Output the [X, Y] coordinate of the center of the cell containing the given text.  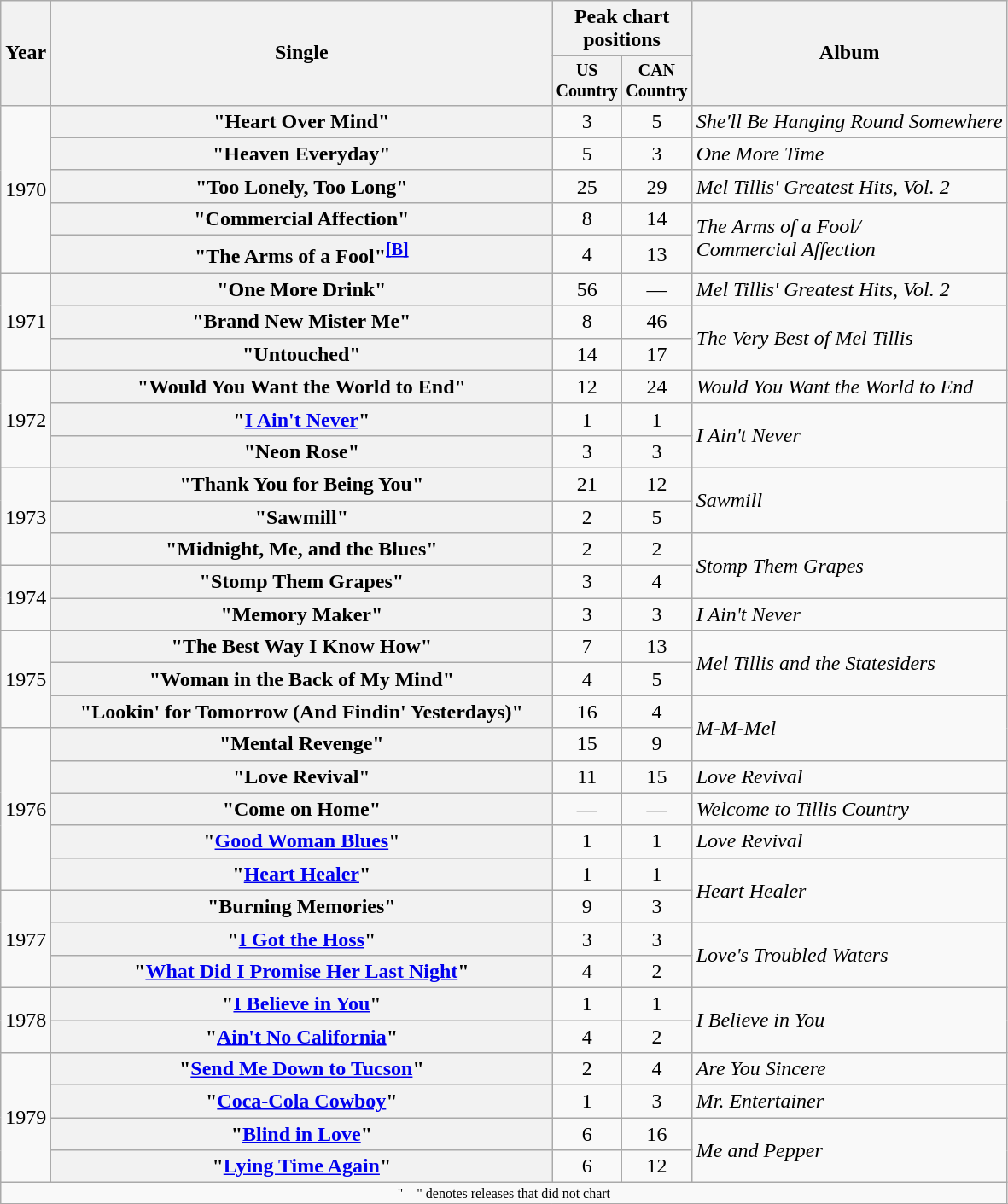
"I Ain't Never" [302, 419]
Year [26, 53]
"Too Lonely, Too Long" [302, 186]
1976 [26, 809]
29 [657, 186]
"Commercial Affection" [302, 218]
1978 [26, 1020]
"Ain't No California" [302, 1037]
Mr. Entertainer [849, 1102]
"Neon Rose" [302, 451]
"Come on Home" [302, 809]
"Heart Healer" [302, 874]
Album [849, 53]
"I Got the Hoss" [302, 939]
"Thank You for Being You" [302, 484]
"What Did I Promise Her Last Night" [302, 971]
1973 [26, 516]
56 [587, 289]
"Midnight, Me, and the Blues" [302, 550]
"Woman in the Back of My Mind" [302, 679]
Me and Pepper [849, 1150]
1979 [26, 1118]
"Blind in Love" [302, 1134]
1971 [26, 322]
"Brand New Mister Me" [302, 322]
US Country [587, 80]
The Very Best of Mel Tillis [849, 338]
Peak chartpositions [621, 29]
25 [587, 186]
21 [587, 484]
Sawmill [849, 500]
Stomp Them Grapes [849, 566]
One More Time [849, 154]
CAN Country [657, 80]
"Good Woman Blues" [302, 841]
Mel Tillis and the Statesiders [849, 663]
"One More Drink" [302, 289]
"Stomp Them Grapes" [302, 582]
17 [657, 354]
M-M-Mel [849, 728]
"Heaven Everyday" [302, 154]
She'll Be Hanging Round Somewhere [849, 121]
"Coca-Cola Cowboy" [302, 1102]
Heart Healer [849, 890]
"I Believe in You" [302, 1003]
Welcome to Tillis Country [849, 809]
"Lying Time Again" [302, 1166]
"Heart Over Mind" [302, 121]
1974 [26, 598]
"Love Revival" [302, 776]
"The Best Way I Know How" [302, 647]
Are You Sincere [849, 1069]
"—" denotes releases that did not chart [504, 1193]
"Sawmill" [302, 517]
1972 [26, 419]
"Memory Maker" [302, 614]
1975 [26, 679]
24 [657, 387]
"The Arms of a Fool"[B] [302, 254]
"Burning Memories" [302, 906]
7 [587, 647]
11 [587, 776]
"Mental Revenge" [302, 744]
The Arms of a Fool/Commercial Affection [849, 237]
Love's Troubled Waters [849, 955]
"Untouched" [302, 354]
1970 [26, 189]
46 [657, 322]
"Would You Want the World to End" [302, 387]
Would You Want the World to End [849, 387]
Single [302, 53]
"Lookin' for Tomorrow (And Findin' Yesterdays)" [302, 712]
I Believe in You [849, 1020]
"Send Me Down to Tucson" [302, 1069]
1977 [26, 939]
